Provide the [X, Y] coordinate of the cell's center where the given text is located.  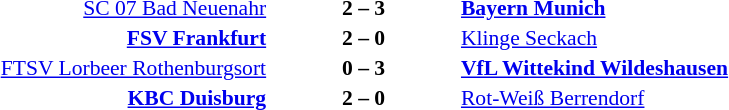
2 – 0 [364, 38]
0 – 3 [364, 68]
